Return (X, Y) of the center of cell containing provided text 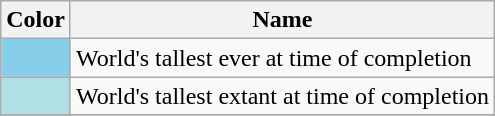
Color (36, 20)
World's tallest ever at time of completion (282, 58)
Name (282, 20)
World's tallest extant at time of completion (282, 96)
